Output the (X, Y) coordinate of the center of the cell containing the given text.  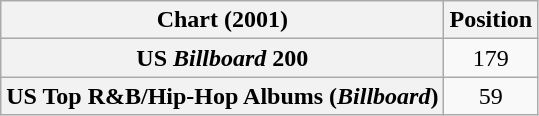
179 (491, 58)
59 (491, 96)
Chart (2001) (222, 20)
Position (491, 20)
US Top R&B/Hip-Hop Albums (Billboard) (222, 96)
US Billboard 200 (222, 58)
